Detect which cell encompasses the target text, then output its [X, Y] center coordinate. 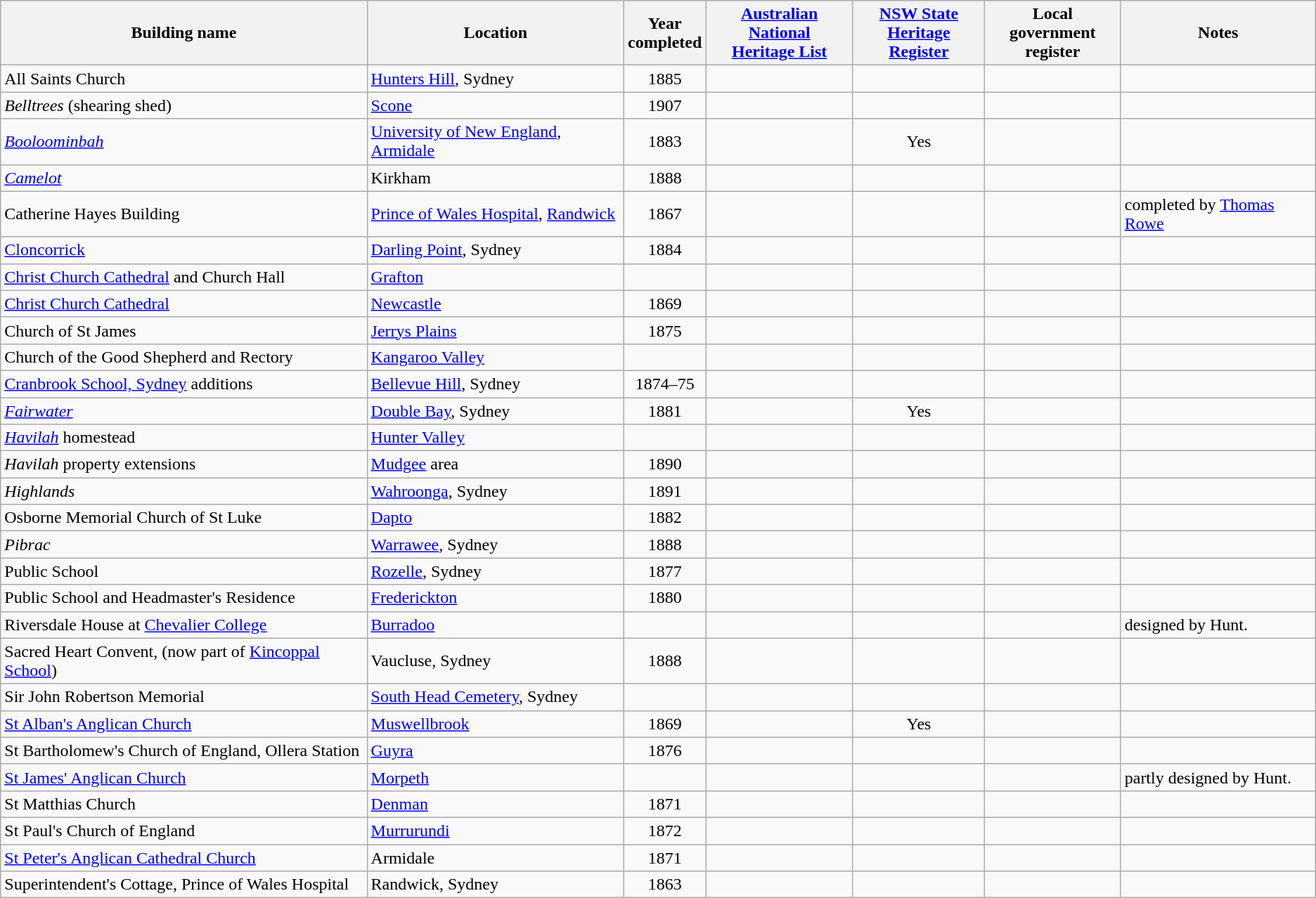
Double Bay, Sydney [495, 411]
St James' Anglican Church [184, 777]
Catherine Hayes Building [184, 214]
Fairwater [184, 411]
Pibrac [184, 545]
Randwick, Sydney [495, 885]
1880 [664, 598]
Kangaroo Valley [495, 357]
Denman [495, 804]
St Bartholomew's Church of England, Ollera Station [184, 750]
Vaucluse, Sydney [495, 661]
Wahroonga, Sydney [495, 491]
Highlands [184, 491]
Christ Church Cathedral [184, 304]
Sir John Robertson Memorial [184, 697]
Jerrys Plains [495, 330]
Murrurundi [495, 831]
St Alban's Anglican Church [184, 724]
Kirkham [495, 178]
Bellevue Hill, Sydney [495, 384]
Burradoo [495, 625]
Notes [1218, 33]
Darling Point, Sydney [495, 250]
1881 [664, 411]
Mudgee area [495, 464]
Dapto [495, 518]
Rozelle, Sydney [495, 571]
Public School and Headmaster's Residence [184, 598]
Riversdale House at Chevalier College [184, 625]
1874–75 [664, 384]
1891 [664, 491]
partly designed by Hunt. [1218, 777]
Armidale [495, 858]
Morpeth [495, 777]
Guyra [495, 750]
1907 [664, 105]
Church of the Good Shepherd and Rectory [184, 357]
1885 [664, 79]
1883 [664, 142]
Prince of Wales Hospital, Randwick [495, 214]
1882 [664, 518]
Christ Church Cathedral and Church Hall [184, 277]
Booloominbah [184, 142]
1863 [664, 885]
Osborne Memorial Church of St Luke [184, 518]
Muswellbrook [495, 724]
All Saints Church [184, 79]
Hunters Hill, Sydney [495, 79]
1884 [664, 250]
Superintendent's Cottage, Prince of Wales Hospital [184, 885]
Building name [184, 33]
St Paul's Church of England [184, 831]
Hunter Valley [495, 438]
South Head Cemetery, Sydney [495, 697]
Havilah homestead [184, 438]
1877 [664, 571]
completed by Thomas Rowe [1218, 214]
NSW StateHeritage Register [918, 33]
Belltrees (shearing shed) [184, 105]
Camelot [184, 178]
Australian NationalHeritage List [780, 33]
Local governmentregister [1052, 33]
1890 [664, 464]
1867 [664, 214]
Location [495, 33]
designed by Hunt. [1218, 625]
Public School [184, 571]
Warrawee, Sydney [495, 545]
Church of St James [184, 330]
Cranbrook School, Sydney additions [184, 384]
Sacred Heart Convent, (now part of Kincoppal School) [184, 661]
Grafton [495, 277]
Frederickton [495, 598]
1872 [664, 831]
University of New England, Armidale [495, 142]
St Matthias Church [184, 804]
Scone [495, 105]
Cloncorrick [184, 250]
Newcastle [495, 304]
1875 [664, 330]
Yearcompleted [664, 33]
St Peter's Anglican Cathedral Church [184, 858]
Havilah property extensions [184, 464]
1876 [664, 750]
